Find where the given text appears and provide that cell's center as [x, y] coordinate. 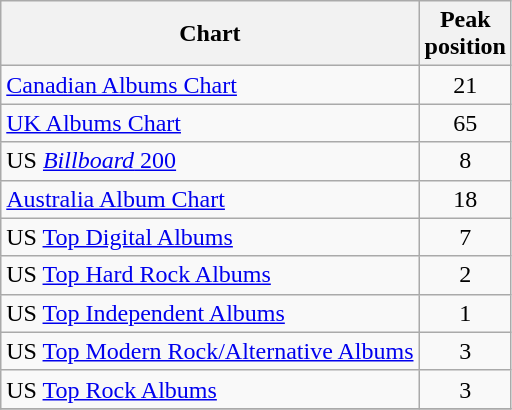
7 [465, 237]
US Top Modern Rock/Alternative Albums [210, 351]
65 [465, 123]
US Top Independent Albums [210, 313]
Australia Album Chart [210, 199]
US Billboard 200 [210, 161]
21 [465, 85]
8 [465, 161]
US Top Rock Albums [210, 389]
UK Albums Chart [210, 123]
US Top Digital Albums [210, 237]
1 [465, 313]
18 [465, 199]
Canadian Albums Chart [210, 85]
2 [465, 275]
Peakposition [465, 34]
Chart [210, 34]
US Top Hard Rock Albums [210, 275]
